For the text-containing cell, return its midpoint in [X, Y] coordinate format. 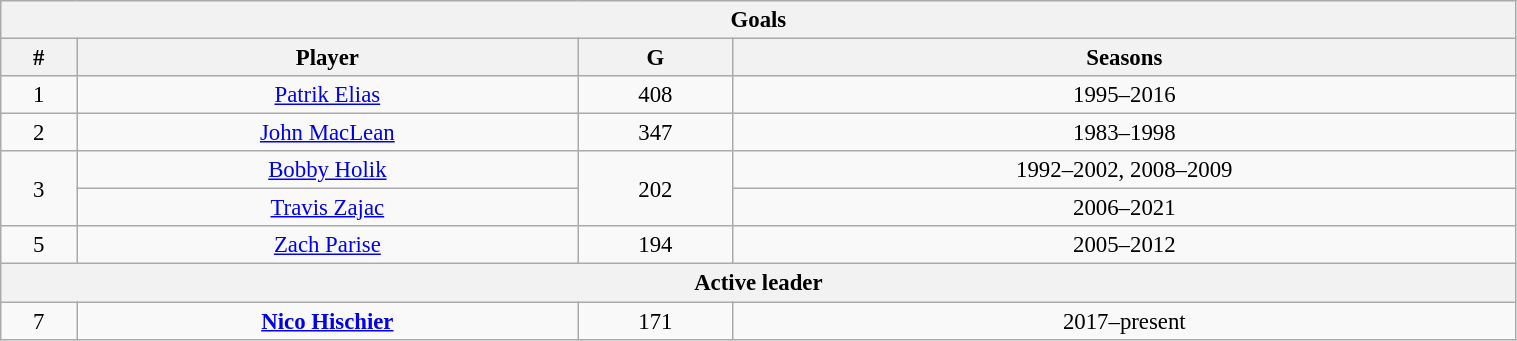
3 [39, 188]
171 [655, 321]
Travis Zajac [328, 208]
Active leader [758, 283]
5 [39, 245]
G [655, 58]
194 [655, 245]
Bobby Holik [328, 170]
1992–2002, 2008–2009 [1124, 170]
Player [328, 58]
1 [39, 95]
Nico Hischier [328, 321]
2017–present [1124, 321]
202 [655, 188]
John MacLean [328, 133]
Seasons [1124, 58]
1983–1998 [1124, 133]
2006–2021 [1124, 208]
Zach Parise [328, 245]
1995–2016 [1124, 95]
408 [655, 95]
2 [39, 133]
# [39, 58]
7 [39, 321]
Goals [758, 20]
2005–2012 [1124, 245]
347 [655, 133]
Patrik Elias [328, 95]
